Identify which cell holds the provided text, then report its [x, y] central coordinate. 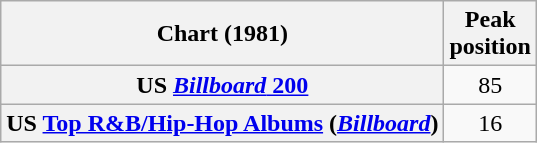
Peakposition [490, 34]
85 [490, 85]
US Top R&B/Hip-Hop Albums (Billboard) [222, 123]
Chart (1981) [222, 34]
US Billboard 200 [222, 85]
16 [490, 123]
